Output the [x, y] coordinate of the center of the cell containing the given text.  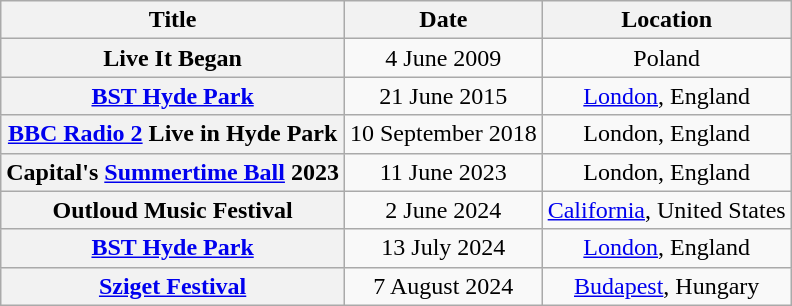
Poland [666, 58]
Outloud Music Festival [173, 210]
Live It Began [173, 58]
2 June 2024 [443, 210]
California, United States [666, 210]
Title [173, 20]
7 August 2024 [443, 286]
Date [443, 20]
Budapest, Hungary [666, 286]
4 June 2009 [443, 58]
Sziget Festival [173, 286]
13 July 2024 [443, 248]
21 June 2015 [443, 96]
Capital's Summertime Ball 2023 [173, 172]
Location [666, 20]
11 June 2023 [443, 172]
10 September 2018 [443, 134]
BBC Radio 2 Live in Hyde Park [173, 134]
